Pinpoint the cell where the given text exists, returning its [X, Y] midpoint coordinate. 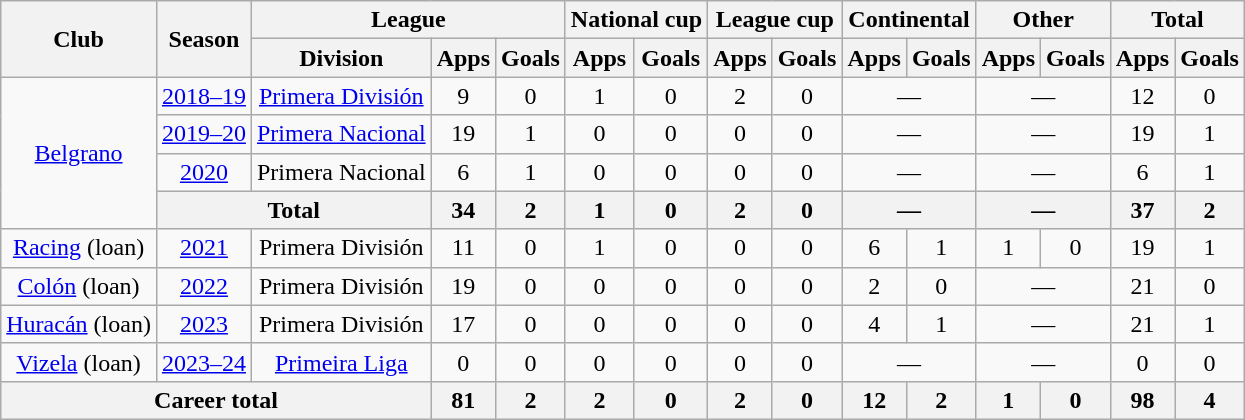
Season [204, 39]
Other [1043, 20]
98 [1142, 400]
2022 [204, 286]
Career total [216, 400]
Club [79, 39]
2018–19 [204, 96]
34 [463, 210]
League cup [775, 20]
Racing (loan) [79, 248]
Vizela (loan) [79, 362]
2019–20 [204, 134]
Colón (loan) [79, 286]
2023 [204, 324]
League [408, 20]
Division [341, 58]
2021 [204, 248]
Belgrano [79, 153]
17 [463, 324]
2023–24 [204, 362]
National cup [636, 20]
2020 [204, 172]
9 [463, 96]
Huracán (loan) [79, 324]
11 [463, 248]
81 [463, 400]
37 [1142, 210]
Primeira Liga [341, 362]
Continental [909, 20]
